Locate the cell with the specified text and output its (X, Y) center coordinate. 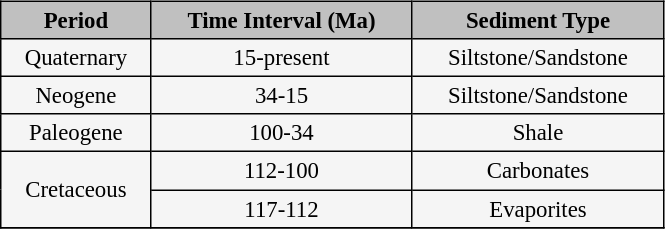
Evaporites (538, 209)
Quaternary (76, 58)
112-100 (281, 171)
Period (76, 21)
Time Interval (Ma) (281, 21)
Paleogene (76, 133)
15-present (281, 58)
Neogene (76, 96)
100-34 (281, 133)
Cretaceous (76, 190)
117-112 (281, 209)
Shale (538, 133)
34-15 (281, 96)
Carbonates (538, 171)
Sediment Type (538, 21)
